Locate the cell with the specified text and output its [X, Y] center coordinate. 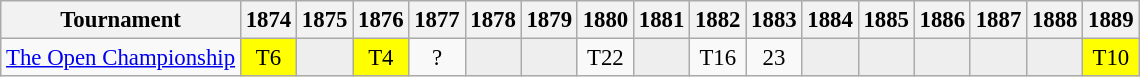
The Open Championship [121, 58]
1886 [942, 20]
T4 [381, 58]
Tournament [121, 20]
1884 [830, 20]
1877 [437, 20]
1883 [774, 20]
1889 [1111, 20]
T6 [268, 58]
T10 [1111, 58]
1888 [1055, 20]
? [437, 58]
T22 [605, 58]
23 [774, 58]
1880 [605, 20]
1885 [886, 20]
1887 [998, 20]
1878 [493, 20]
1875 [325, 20]
1879 [549, 20]
1881 [661, 20]
1874 [268, 20]
T16 [718, 58]
1876 [381, 20]
1882 [718, 20]
